Identify which cell holds the provided text, then report its (x, y) central coordinate. 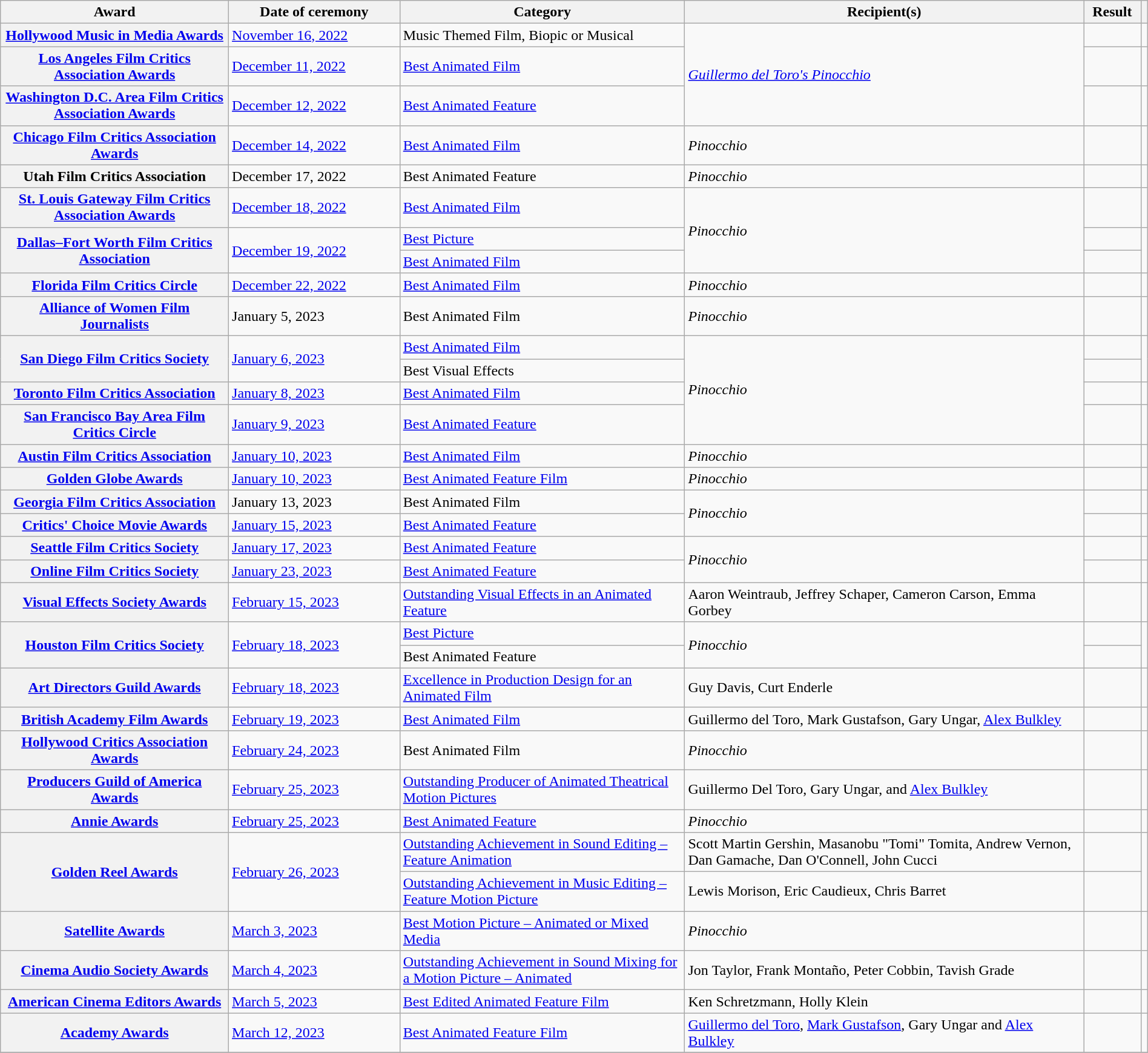
February 24, 2023 (315, 750)
St. Louis Gateway Film Critics Association Awards (115, 207)
Academy Awards (115, 1033)
Outstanding Visual Effects in an Animated Feature (543, 602)
Seattle Film Critics Society (115, 548)
December 14, 2022 (315, 145)
Toronto Film Critics Association (115, 394)
January 13, 2023 (315, 502)
Outstanding Achievement in Music Editing – Feature Motion Picture (543, 891)
January 9, 2023 (315, 425)
Result (1113, 12)
March 4, 2023 (315, 970)
Jon Taylor, Frank Montaño, Peter Cobbin, Tavish Grade (884, 970)
Austin Film Critics Association (115, 456)
Excellence in Production Design for an Animated Film (543, 688)
Ken Schretzmann, Holly Klein (884, 1002)
Satellite Awards (115, 931)
December 17, 2022 (315, 176)
American Cinema Editors Awards (115, 1002)
Hollywood Music in Media Awards (115, 35)
Outstanding Achievement in Sound Mixing for a Motion Picture – Animated (543, 970)
February 26, 2023 (315, 872)
December 18, 2022 (315, 207)
November 16, 2022 (315, 35)
January 6, 2023 (315, 358)
Category (543, 12)
Alliance of Women Film Journalists (115, 316)
Best Visual Effects (543, 370)
Online Film Critics Society (115, 571)
Date of ceremony (315, 12)
Houston Film Critics Society (115, 645)
Art Directors Guild Awards (115, 688)
Guillermo del Toro's Pinocchio (884, 74)
Music Themed Film, Biopic or Musical (543, 35)
March 5, 2023 (315, 1002)
February 15, 2023 (315, 602)
Georgia Film Critics Association (115, 502)
Producers Guild of America Awards (115, 790)
February 19, 2023 (315, 719)
December 19, 2022 (315, 250)
Award (115, 12)
San Francisco Bay Area Film Critics Circle (115, 425)
Golden Reel Awards (115, 872)
January 17, 2023 (315, 548)
Outstanding Producer of Animated Theatrical Motion Pictures (543, 790)
Visual Effects Society Awards (115, 602)
Hollywood Critics Association Awards (115, 750)
March 3, 2023 (315, 931)
March 12, 2023 (315, 1033)
British Academy Film Awards (115, 719)
Utah Film Critics Association (115, 176)
Best Motion Picture – Animated or Mixed Media (543, 931)
January 5, 2023 (315, 316)
Dallas–Fort Worth Film Critics Association (115, 250)
Guillermo del Toro, Mark Gustafson, Gary Ungar, Alex Bulkley (884, 719)
Recipient(s) (884, 12)
Golden Globe Awards (115, 479)
Florida Film Critics Circle (115, 285)
December 22, 2022 (315, 285)
Best Edited Animated Feature Film (543, 1002)
December 11, 2022 (315, 67)
Los Angeles Film Critics Association Awards (115, 67)
January 23, 2023 (315, 571)
Annie Awards (115, 820)
December 12, 2022 (315, 105)
Guillermo del Toro, Mark Gustafson, Gary Ungar and Alex Bulkley (884, 1033)
Scott Martin Gershin, Masanobu "Tomi" Tomita, Andrew Vernon, Dan Gamache, Dan O'Connell, John Cucci (884, 853)
January 15, 2023 (315, 525)
Guy Davis, Curt Enderle (884, 688)
Outstanding Achievement in Sound Editing – Feature Animation (543, 853)
San Diego Film Critics Society (115, 358)
January 8, 2023 (315, 394)
Washington D.C. Area Film Critics Association Awards (115, 105)
Critics' Choice Movie Awards (115, 525)
Cinema Audio Society Awards (115, 970)
Chicago Film Critics Association Awards (115, 145)
Aaron Weintraub, Jeffrey Schaper, Cameron Carson, Emma Gorbey (884, 602)
Guillermo Del Toro, Gary Ungar, and Alex Bulkley (884, 790)
Lewis Morison, Eric Caudieux, Chris Barret (884, 891)
